Extract the [x, y] coordinate from the center of the cell holding the provided text.  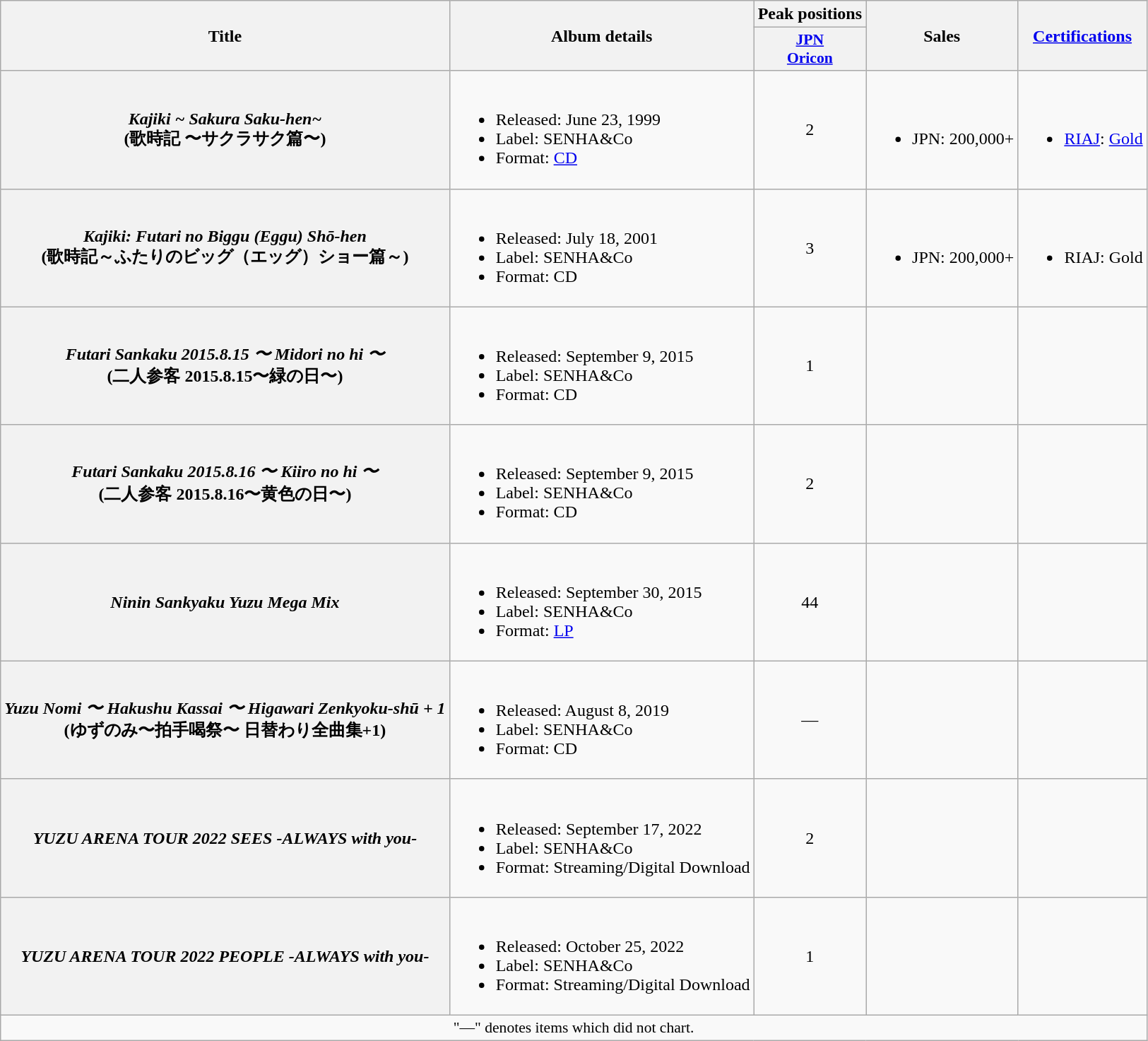
Released: July 18, 2001Label: SENHA&CoFormat: CD [602, 247]
Title [225, 35]
Released: October 25, 2022Label: SENHA&CoFormat: Streaming/Digital Download [602, 955]
Certifications [1082, 35]
44 [810, 602]
YUZU ARENA TOUR 2022 SEES -ALWAYS with you- [225, 838]
3 [810, 247]
Released: August 8, 2019Label: SENHA&CoFormat: CD [602, 719]
Kajiki ~ Sakura Saku-hen~(歌時記 〜サクラサク篇〜) [225, 130]
Yuzu Nomi 〜 Hakushu Kassai 〜 Higawari Zenkyoku-shū + 1(ゆずのみ〜拍手喝祭〜 日替わり全曲集+1) [225, 719]
Peak positions [810, 14]
"—" denotes items which did not chart. [574, 1028]
Released: June 23, 1999Label: SENHA&CoFormat: CD [602, 130]
Kajiki: Futari no Biggu (Eggu) Shō-hen(歌時記～ふたりのビッグ（エッグ）ショー篇～) [225, 247]
— [810, 719]
Futari Sankaku 2015.8.16 〜 Kiiro no hi 〜(二人参客 2015.8.16〜黄色の日〜) [225, 483]
YUZU ARENA TOUR 2022 PEOPLE -ALWAYS with you- [225, 955]
Ninin Sankyaku Yuzu Mega Mix [225, 602]
JPNOricon [810, 49]
Sales [942, 35]
Released: September 30, 2015Label: SENHA&CoFormat: LP [602, 602]
Released: September 17, 2022Label: SENHA&CoFormat: Streaming/Digital Download [602, 838]
Album details [602, 35]
Futari Sankaku 2015.8.15 〜 Midori no hi 〜(二人参客 2015.8.15〜緑の日〜) [225, 366]
